Scan for the cell matching the given text and deliver its [X, Y] coordinate at center. 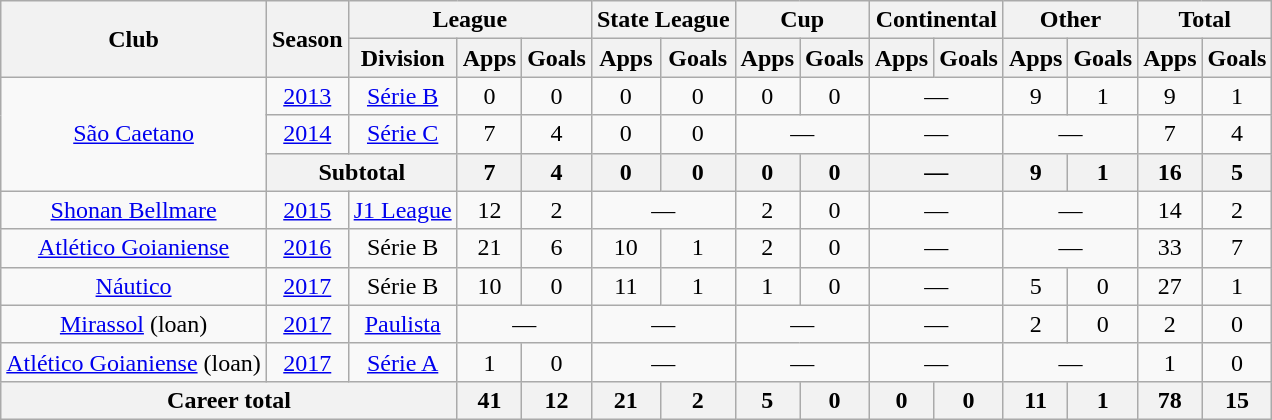
2013 [307, 96]
Subtotal [362, 172]
Atlético Goianiense (loan) [134, 362]
Atlético Goianiense [134, 248]
2014 [307, 134]
Náutico [134, 286]
Série C [402, 134]
Mirassol (loan) [134, 324]
League [470, 20]
15 [1237, 400]
Cup [802, 20]
6 [557, 248]
Club [134, 39]
Season [307, 39]
Paulista [402, 324]
33 [1170, 248]
27 [1170, 286]
78 [1170, 400]
Career total [229, 400]
14 [1170, 210]
São Caetano [134, 134]
41 [489, 400]
Shonan Bellmare [134, 210]
State League [663, 20]
Other [1070, 20]
Série A [402, 362]
J1 League [402, 210]
2016 [307, 248]
16 [1170, 172]
2015 [307, 210]
Total [1205, 20]
Continental [936, 20]
Division [402, 58]
